Find where the given text appears and provide that cell's center as (x, y) coordinate. 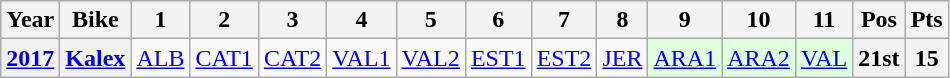
3 (292, 20)
7 (564, 20)
1 (160, 20)
Pts (926, 20)
Pos (879, 20)
Bike (96, 20)
VAL2 (430, 58)
5 (430, 20)
15 (926, 58)
8 (622, 20)
21st (879, 58)
Kalex (96, 58)
9 (685, 20)
CAT1 (224, 58)
2017 (30, 58)
JER (622, 58)
CAT2 (292, 58)
VAL1 (362, 58)
11 (824, 20)
6 (498, 20)
10 (759, 20)
ARA1 (685, 58)
2 (224, 20)
Year (30, 20)
4 (362, 20)
VAL (824, 58)
EST1 (498, 58)
EST2 (564, 58)
ALB (160, 58)
ARA2 (759, 58)
